Determine the [X, Y] coordinate at the center of the cell enclosing the given text.  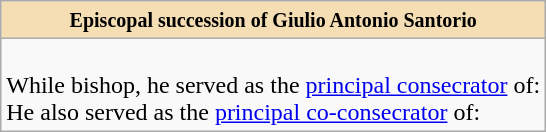
While bishop, he served as the principal consecrator of: He also served as the principal co-consecrator of: [274, 85]
Episcopal succession of Giulio Antonio Santorio [274, 20]
